Provide the (x, y) coordinate of the cell's center where the given text is located.  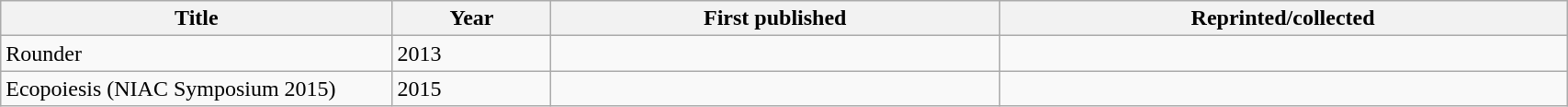
Ecopoiesis (NIAC Symposium 2015) (197, 89)
First published (775, 18)
2015 (472, 89)
Rounder (197, 53)
Title (197, 18)
2013 (472, 53)
Reprinted/collected (1283, 18)
Year (472, 18)
